Search for the cell housing the specified text and yield its (X, Y) center coordinate. 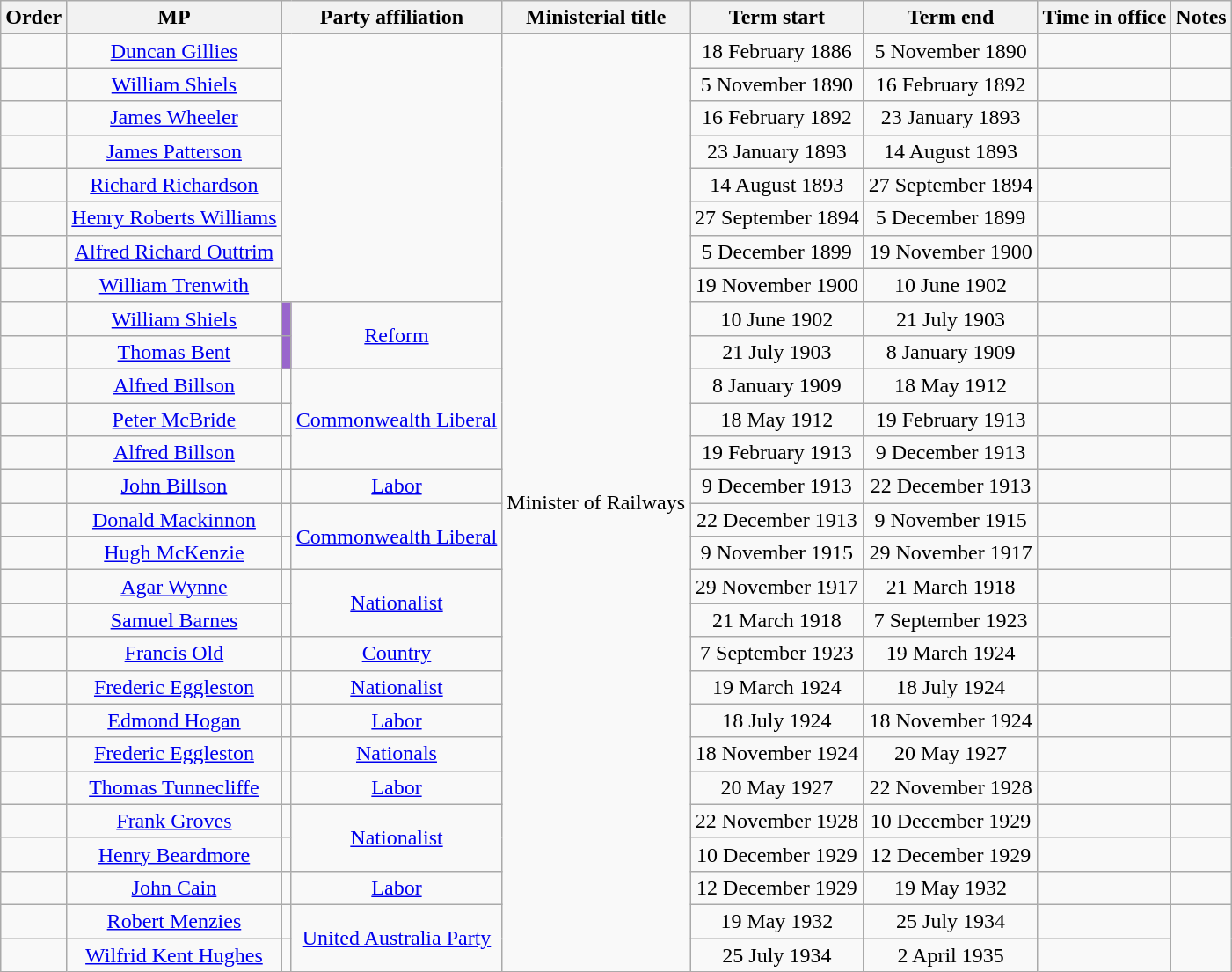
James Patterson (174, 151)
John Cain (174, 888)
Order (33, 18)
Minister of Railways (596, 503)
Country (397, 654)
Time in office (1104, 18)
Francis Old (174, 654)
Ministerial title (596, 18)
Samuel Barnes (174, 620)
Agar Wynne (174, 587)
William Trenwith (174, 285)
Henry Roberts Williams (174, 218)
Thomas Tunnecliffe (174, 787)
Term start (777, 18)
Nationals (397, 754)
United Australia Party (397, 938)
Edmond Hogan (174, 720)
Duncan Gillies (174, 51)
Robert Menzies (174, 921)
18 February 1886 (777, 51)
Thomas Bent (174, 352)
2 April 1935 (951, 954)
Henry Beardmore (174, 854)
Richard Richardson (174, 185)
MP (174, 18)
James Wheeler (174, 118)
Frank Groves (174, 821)
Wilfrid Kent Hughes (174, 954)
Reform (397, 335)
Peter McBride (174, 420)
John Billson (174, 486)
Hugh McKenzie (174, 553)
Alfred Richard Outtrim (174, 252)
Notes (1201, 18)
Party affiliation (392, 18)
Donald Mackinnon (174, 520)
Term end (951, 18)
